Determine the (x, y) coordinate at the center of the cell enclosing the given text.  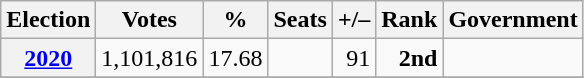
Government (513, 20)
Rank (410, 20)
% (236, 20)
91 (354, 58)
17.68 (236, 58)
1,101,816 (150, 58)
Election (48, 20)
2nd (410, 58)
Seats (300, 20)
+/– (354, 20)
2020 (48, 58)
Votes (150, 20)
